Extract the (X, Y) coordinate from the center of the cell holding the provided text.  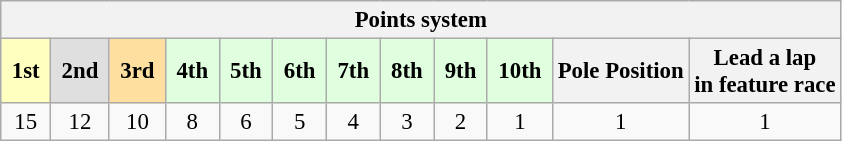
8th (407, 72)
Lead a lapin feature race (765, 72)
3rd (137, 72)
12 (80, 122)
6 (246, 122)
5 (300, 122)
Pole Position (620, 72)
4th (192, 72)
3 (407, 122)
9th (461, 72)
7th (353, 72)
10 (137, 122)
2nd (80, 72)
2 (461, 122)
6th (300, 72)
4 (353, 122)
8 (192, 122)
5th (246, 72)
Points system (421, 20)
1st (26, 72)
10th (520, 72)
15 (26, 122)
